Return the (x, y) coordinate for the center point of the cell that contains the specified text.  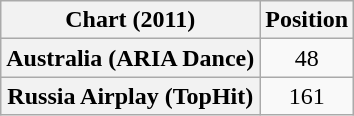
Australia (ARIA Dance) (130, 58)
Russia Airplay (TopHit) (130, 96)
Position (307, 20)
48 (307, 58)
Chart (2011) (130, 20)
161 (307, 96)
